Return the [x, y] coordinate for the center point of the cell that contains the specified text.  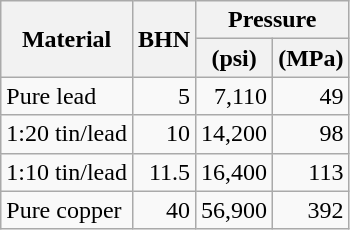
(MPa) [311, 58]
392 [311, 210]
Pressure [272, 20]
98 [311, 134]
113 [311, 172]
7,110 [234, 96]
Pure copper [67, 210]
10 [164, 134]
49 [311, 96]
1:10 tin/lead [67, 172]
56,900 [234, 210]
Pure lead [67, 96]
16,400 [234, 172]
(psi) [234, 58]
40 [164, 210]
BHN [164, 39]
11.5 [164, 172]
1:20 tin/lead [67, 134]
Material [67, 39]
5 [164, 96]
14,200 [234, 134]
